Detect which cell encompasses the target text, then output its [x, y] center coordinate. 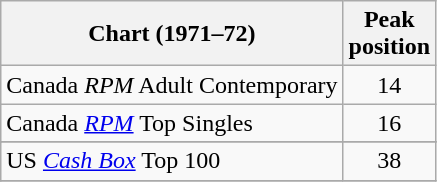
14 [389, 85]
Canada RPM Top Singles [172, 123]
16 [389, 123]
38 [389, 161]
US Cash Box Top 100 [172, 161]
Peakposition [389, 34]
Canada RPM Adult Contemporary [172, 85]
Chart (1971–72) [172, 34]
